Output the (x, y) coordinate of the center of the cell containing the given text.  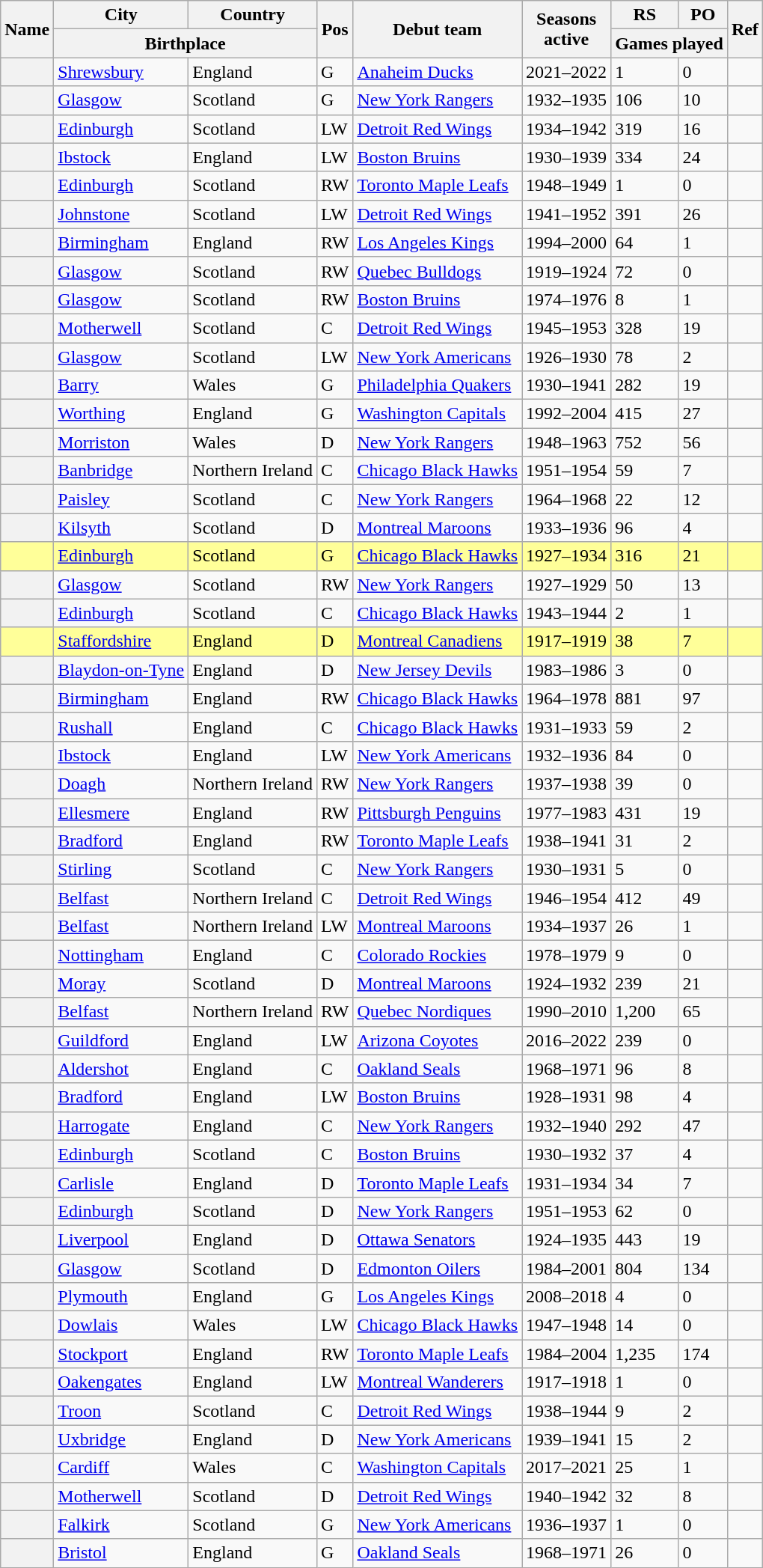
Guildford (121, 1040)
1917–1919 (567, 641)
1984–2004 (567, 1354)
415 (645, 414)
56 (703, 442)
1951–1953 (567, 1211)
Banbridge (121, 471)
Quebec Nordiques (438, 1012)
1936–1937 (567, 1525)
Name (27, 29)
3 (645, 670)
106 (645, 100)
13 (703, 585)
50 (645, 585)
34 (645, 1183)
1984–2001 (567, 1269)
2017–2021 (567, 1468)
2008–2018 (567, 1297)
752 (645, 442)
62 (645, 1211)
PO (703, 15)
84 (645, 755)
1930–1932 (567, 1154)
134 (703, 1269)
Troon (121, 1411)
1,235 (645, 1354)
15 (645, 1439)
443 (645, 1239)
Quebec Bulldogs (438, 271)
1930–1941 (567, 385)
1977–1983 (567, 812)
316 (645, 556)
Colorado Rockies (438, 955)
Blaydon-on-Tyne (121, 670)
1941–1952 (567, 214)
65 (703, 1012)
25 (645, 1468)
Falkirk (121, 1525)
1990–2010 (567, 1012)
97 (703, 698)
24 (703, 157)
1932–1940 (567, 1126)
Rushall (121, 727)
Plymouth (121, 1297)
Liverpool (121, 1239)
1964–1968 (567, 499)
Anaheim Ducks (438, 72)
Aldershot (121, 1069)
1924–1935 (567, 1239)
Kilsyth (121, 528)
64 (645, 242)
804 (645, 1269)
1928–1931 (567, 1097)
RS (645, 15)
Philadelphia Quakers (438, 385)
1930–1931 (567, 870)
Johnstone (121, 214)
Edmonton Oilers (438, 1269)
Dowlais (121, 1326)
City (121, 15)
22 (645, 499)
Montreal Canadiens (438, 641)
16 (703, 129)
1934–1937 (567, 927)
1943–1944 (567, 613)
Montreal Wanderers (438, 1382)
Paisley (121, 499)
174 (703, 1354)
Bristol (121, 1553)
1964–1978 (567, 698)
14 (645, 1326)
78 (645, 357)
1919–1924 (567, 271)
47 (703, 1126)
1932–1936 (567, 755)
1939–1941 (567, 1439)
Harrogate (121, 1126)
Oakengates (121, 1382)
1992–2004 (567, 414)
1978–1979 (567, 955)
Morriston (121, 442)
1927–1929 (567, 585)
31 (645, 841)
1938–1944 (567, 1411)
1940–1942 (567, 1496)
1951–1954 (567, 471)
1946–1954 (567, 898)
1947–1948 (567, 1326)
1948–1963 (567, 442)
1924–1932 (567, 983)
1937–1938 (567, 784)
319 (645, 129)
Uxbridge (121, 1439)
1931–1934 (567, 1183)
Pittsburgh Penguins (438, 812)
1983–1986 (567, 670)
27 (703, 414)
Arizona Coyotes (438, 1040)
Moray (121, 983)
1934–1942 (567, 129)
1948–1949 (567, 186)
2016–2022 (567, 1040)
72 (645, 271)
2021–2022 (567, 72)
Seasonsactive (567, 29)
Birthplace (186, 43)
Staffordshire (121, 641)
12 (703, 499)
Worthing (121, 414)
39 (645, 784)
1,200 (645, 1012)
Doagh (121, 784)
Shrewsbury (121, 72)
1927–1934 (567, 556)
49 (703, 898)
1945–1953 (567, 328)
10 (703, 100)
1926–1930 (567, 357)
1933–1936 (567, 528)
98 (645, 1097)
328 (645, 328)
New Jersey Devils (438, 670)
38 (645, 641)
282 (645, 385)
1974–1976 (567, 299)
Debut team (438, 29)
1938–1941 (567, 841)
1932–1935 (567, 100)
Nottingham (121, 955)
1930–1939 (567, 157)
Ref (745, 29)
1994–2000 (567, 242)
Stockport (121, 1354)
5 (645, 870)
881 (645, 698)
Games played (669, 43)
32 (645, 1496)
1917–1918 (567, 1382)
37 (645, 1154)
Ellesmere (121, 812)
1931–1933 (567, 727)
292 (645, 1126)
431 (645, 812)
391 (645, 214)
Cardiff (121, 1468)
Stirling (121, 870)
334 (645, 157)
Pos (334, 29)
Barry (121, 385)
Carlisle (121, 1183)
Country (253, 15)
Ottawa Senators (438, 1239)
412 (645, 898)
